Locate the cell with the specified text and output its [x, y] center coordinate. 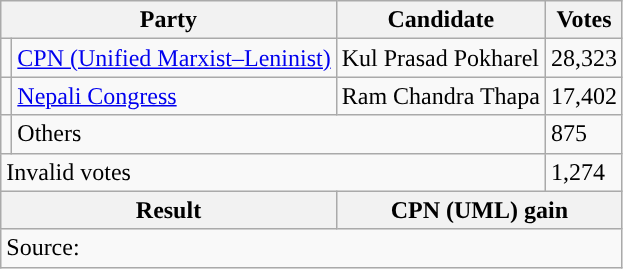
28,323 [584, 58]
Kul Prasad Pokharel [440, 58]
875 [584, 134]
CPN (Unified Marxist–Leninist) [174, 58]
Result [168, 210]
Nepali Congress [174, 96]
Invalid votes [274, 172]
1,274 [584, 172]
Ram Chandra Thapa [440, 96]
Others [279, 134]
Votes [584, 20]
17,402 [584, 96]
Candidate [440, 20]
Source: [312, 248]
CPN (UML) gain [479, 210]
Party [168, 20]
